For the text-containing cell, return its midpoint in (X, Y) coordinate format. 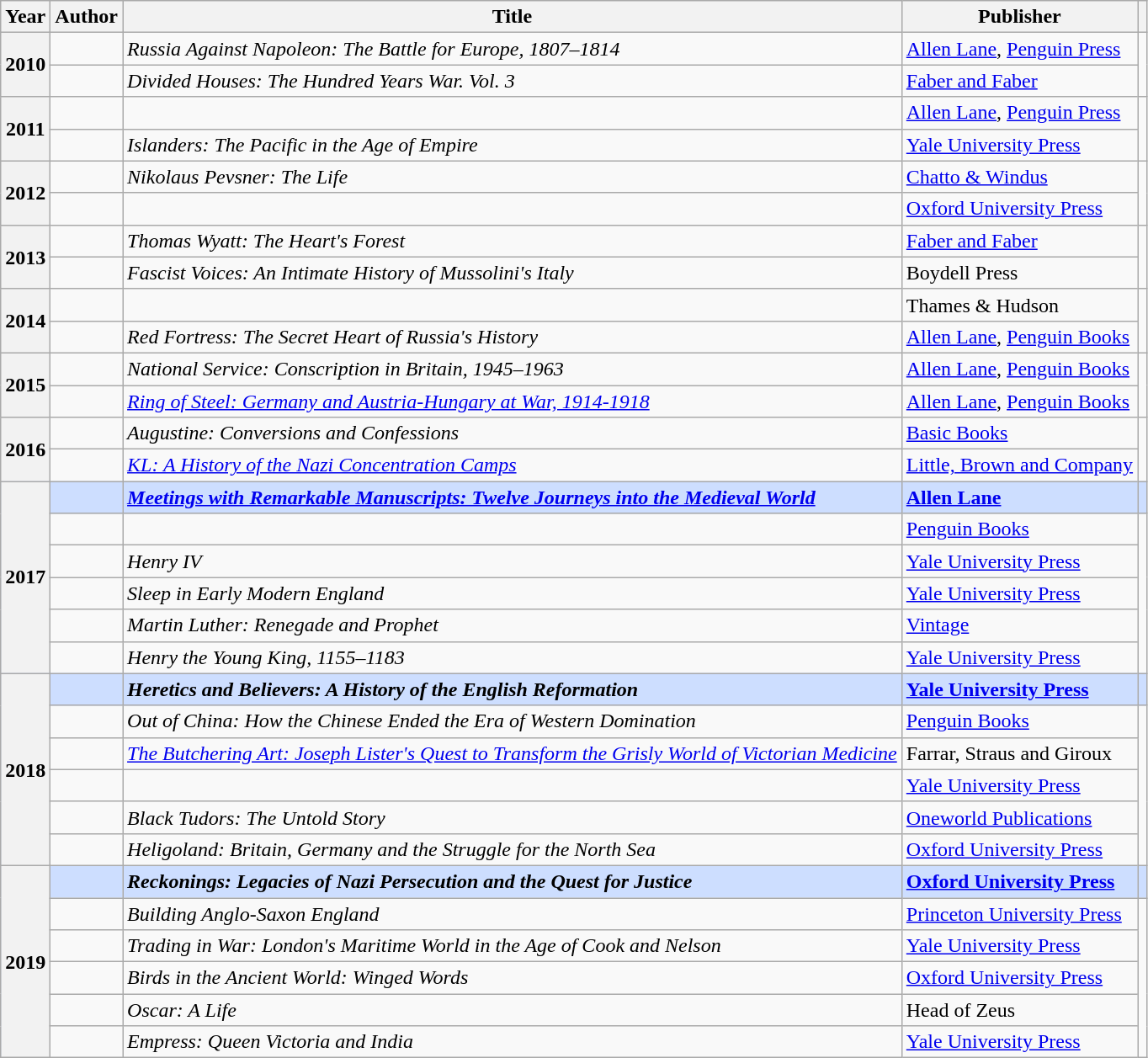
Red Fortress: The Secret Heart of Russia's History (513, 337)
Black Tudors: The Untold Story (513, 817)
Augustine: Conversions and Confessions (513, 433)
Martin Luther: Renegade and Prophet (513, 625)
Chatto & Windus (1019, 177)
Publisher (1019, 17)
Birds in the Ancient World: Winged Words (513, 978)
Russia Against Napoleon: The Battle for Europe, 1807–1814 (513, 49)
Out of China: How the Chinese Ended the Era of Western Domination (513, 721)
2013 (25, 257)
2019 (25, 961)
Thomas Wyatt: The Heart's Forest (513, 241)
Henry the Young King, 1155–1183 (513, 657)
2010 (25, 65)
Trading in War: London's Maritime World in the Age of Cook and Nelson (513, 946)
Heligoland: Britain, Germany and the Struggle for the North Sea (513, 849)
Heretics and Believers: A History of the English Reformation (513, 689)
Allen Lane (1019, 497)
Ring of Steel: Germany and Austria-Hungary at War, 1914-1918 (513, 401)
Divided Houses: The Hundred Years War. Vol. 3 (513, 81)
Islanders: The Pacific in the Age of Empire (513, 145)
2012 (25, 193)
Sleep in Early Modern England (513, 593)
Oneworld Publications (1019, 817)
Vintage (1019, 625)
Head of Zeus (1019, 1010)
Henry IV (513, 561)
Farrar, Straus and Giroux (1019, 753)
Boydell Press (1019, 273)
KL: A History of the Nazi Concentration Camps (513, 465)
The Butchering Art: Joseph Lister's Quest to Transform the Grisly World of Victorian Medicine (513, 753)
Building Anglo-Saxon England (513, 913)
2015 (25, 385)
Oscar: A Life (513, 1010)
Title (513, 17)
Author (87, 17)
2011 (25, 129)
Basic Books (1019, 433)
Nikolaus Pevsner: The Life (513, 177)
2018 (25, 769)
2014 (25, 321)
Thames & Hudson (1019, 305)
2017 (25, 577)
Empress: Queen Victoria and India (513, 1042)
Meetings with Remarkable Manuscripts: Twelve Journeys into the Medieval World (513, 497)
Year (25, 17)
Fascist Voices: An Intimate History of Mussolini's Italy (513, 273)
Reckonings: Legacies of Nazi Persecution and the Quest for Justice (513, 881)
Little, Brown and Company (1019, 465)
2016 (25, 449)
Princeton University Press (1019, 913)
National Service: Conscription in Britain, 1945–1963 (513, 369)
